Search for the cell housing the specified text and yield its (X, Y) center coordinate. 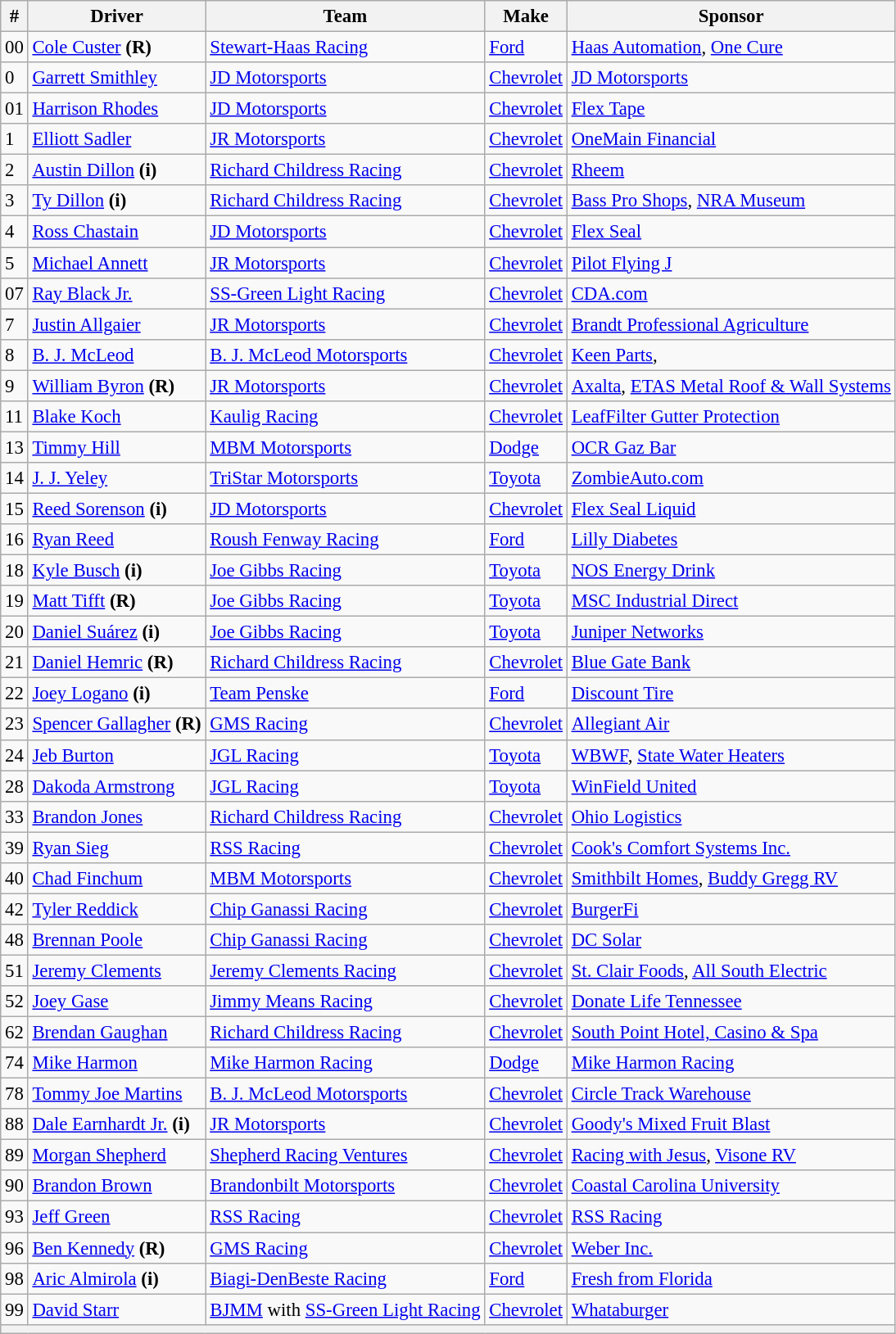
Flex Seal (731, 232)
OCR Gaz Bar (731, 447)
20 (15, 632)
Ray Black Jr. (116, 293)
Flex Tape (731, 109)
BJMM with SS-Green Light Racing (346, 1309)
South Point Hotel, Casino & Spa (731, 1033)
Weber Inc. (731, 1248)
Mike Harmon (116, 1063)
Juniper Networks (731, 632)
19 (15, 601)
Brandon Brown (116, 1187)
CDA.com (731, 293)
2 (15, 170)
Jimmy Means Racing (346, 1002)
Michael Annett (116, 263)
Ryan Sieg (116, 848)
Daniel Suárez (i) (116, 632)
Discount Tire (731, 694)
Lilly Diabetes (731, 540)
Team Penske (346, 694)
Ty Dillon (i) (116, 201)
Kyle Busch (i) (116, 571)
9 (15, 386)
Bass Pro Shops, NRA Museum (731, 201)
Stewart-Haas Racing (346, 47)
7 (15, 324)
Biagi-DenBeste Racing (346, 1278)
SS-Green Light Racing (346, 293)
St. Clair Foods, All South Electric (731, 970)
8 (15, 355)
74 (15, 1063)
3 (15, 201)
21 (15, 662)
Chad Finchum (116, 879)
Make (526, 16)
Morgan Shepherd (116, 1155)
Brandt Professional Agriculture (731, 324)
07 (15, 293)
Joey Gase (116, 1002)
WBWF, State Water Heaters (731, 755)
24 (15, 755)
Roush Fenway Racing (346, 540)
Brandonbilt Motorsports (346, 1187)
# (15, 16)
Sponsor (731, 16)
Daniel Hemric (R) (116, 662)
0 (15, 78)
01 (15, 109)
93 (15, 1217)
DC Solar (731, 940)
B. J. McLeod (116, 355)
Jeb Burton (116, 755)
4 (15, 232)
LeafFilter Gutter Protection (731, 417)
Brendan Gaughan (116, 1033)
Rheem (731, 170)
Axalta, ETAS Metal Roof & Wall Systems (731, 386)
Ryan Reed (116, 540)
Justin Allgaier (116, 324)
Team (346, 16)
TriStar Motorsports (346, 478)
BurgerFi (731, 909)
Haas Automation, One Cure (731, 47)
Brennan Poole (116, 940)
15 (15, 509)
78 (15, 1094)
David Starr (116, 1309)
22 (15, 694)
40 (15, 879)
Elliott Sadler (116, 139)
Spencer Gallagher (R) (116, 725)
39 (15, 848)
ZombieAuto.com (731, 478)
Circle Track Warehouse (731, 1094)
Shepherd Racing Ventures (346, 1155)
00 (15, 47)
Aric Almirola (i) (116, 1278)
Goody's Mixed Fruit Blast (731, 1124)
Flex Seal Liquid (731, 509)
14 (15, 478)
1 (15, 139)
Jeremy Clements Racing (346, 970)
Austin Dillon (i) (116, 170)
Tyler Reddick (116, 909)
NOS Energy Drink (731, 571)
WinField United (731, 786)
23 (15, 725)
Fresh from Florida (731, 1278)
11 (15, 417)
Coastal Carolina University (731, 1187)
Jeremy Clements (116, 970)
16 (15, 540)
88 (15, 1124)
Dale Earnhardt Jr. (i) (116, 1124)
Blake Koch (116, 417)
62 (15, 1033)
33 (15, 816)
42 (15, 909)
18 (15, 571)
99 (15, 1309)
Tommy Joe Martins (116, 1094)
Pilot Flying J (731, 263)
MSC Industrial Direct (731, 601)
Harrison Rhodes (116, 109)
Jeff Green (116, 1217)
Kaulig Racing (346, 417)
Dakoda Armstrong (116, 786)
90 (15, 1187)
98 (15, 1278)
Ben Kennedy (R) (116, 1248)
51 (15, 970)
OneMain Financial (731, 139)
Timmy Hill (116, 447)
Cook's Comfort Systems Inc. (731, 848)
Reed Sorenson (i) (116, 509)
Joey Logano (i) (116, 694)
96 (15, 1248)
Matt Tifft (R) (116, 601)
Allegiant Air (731, 725)
28 (15, 786)
Garrett Smithley (116, 78)
Smithbilt Homes, Buddy Gregg RV (731, 879)
Blue Gate Bank (731, 662)
Donate Life Tennessee (731, 1002)
Ohio Logistics (731, 816)
13 (15, 447)
J. J. Yeley (116, 478)
5 (15, 263)
Racing with Jesus, Visone RV (731, 1155)
48 (15, 940)
Keen Parts, (731, 355)
Whataburger (731, 1309)
Ross Chastain (116, 232)
William Byron (R) (116, 386)
Brandon Jones (116, 816)
Driver (116, 16)
89 (15, 1155)
Cole Custer (R) (116, 47)
52 (15, 1002)
